From the cell containing the given text, extract its center point as (X, Y) coordinate. 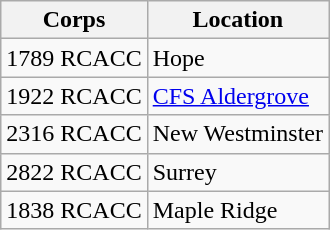
Hope (238, 58)
Surrey (238, 172)
2822 RCACC (74, 172)
Location (238, 20)
1838 RCACC (74, 210)
1922 RCACC (74, 96)
Maple Ridge (238, 210)
CFS Aldergrove (238, 96)
New Westminster (238, 134)
Corps (74, 20)
2316 RCACC (74, 134)
1789 RCACC (74, 58)
